Search for the cell housing the specified text and yield its (X, Y) center coordinate. 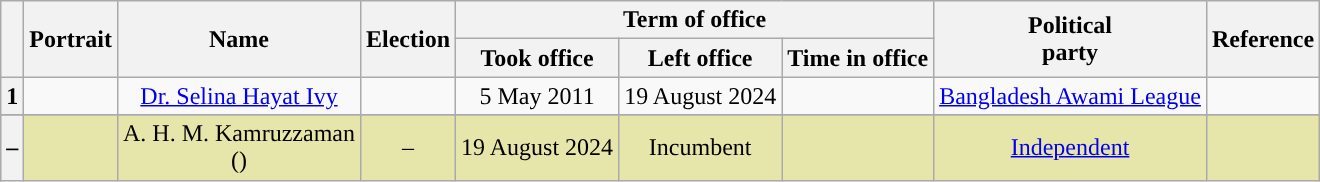
1 (12, 96)
Took office (538, 58)
Reference (1262, 39)
Independent (1070, 148)
Bangladesh Awami League (1070, 96)
A. H. M. Kamruzzaman() (238, 148)
Incumbent (700, 148)
Portrait (71, 39)
Election (408, 39)
Dr. Selina Hayat Ivy (238, 96)
5 May 2011 (538, 96)
Political party (1070, 39)
Term of office (695, 20)
Name (238, 39)
Left office (700, 58)
Time in office (858, 58)
